Return the [x, y] coordinate for the center point of the cell that contains the specified text.  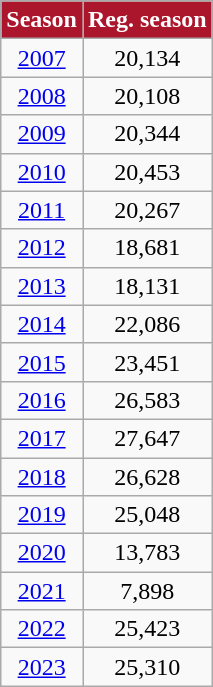
13,783 [147, 553]
23,451 [147, 362]
25,310 [147, 667]
20,267 [147, 210]
2013 [42, 286]
Season [42, 20]
2018 [42, 477]
2012 [42, 248]
2010 [42, 172]
25,048 [147, 515]
7,898 [147, 591]
20,344 [147, 134]
2014 [42, 324]
20,453 [147, 172]
2021 [42, 591]
2009 [42, 134]
2008 [42, 96]
2015 [42, 362]
2016 [42, 400]
26,628 [147, 477]
27,647 [147, 438]
2017 [42, 438]
20,134 [147, 58]
18,681 [147, 248]
Reg. season [147, 20]
2020 [42, 553]
22,086 [147, 324]
2019 [42, 515]
25,423 [147, 629]
2022 [42, 629]
2007 [42, 58]
26,583 [147, 400]
2023 [42, 667]
20,108 [147, 96]
2011 [42, 210]
18,131 [147, 286]
